Determine the (x, y) coordinate at the center of the cell enclosing the given text.  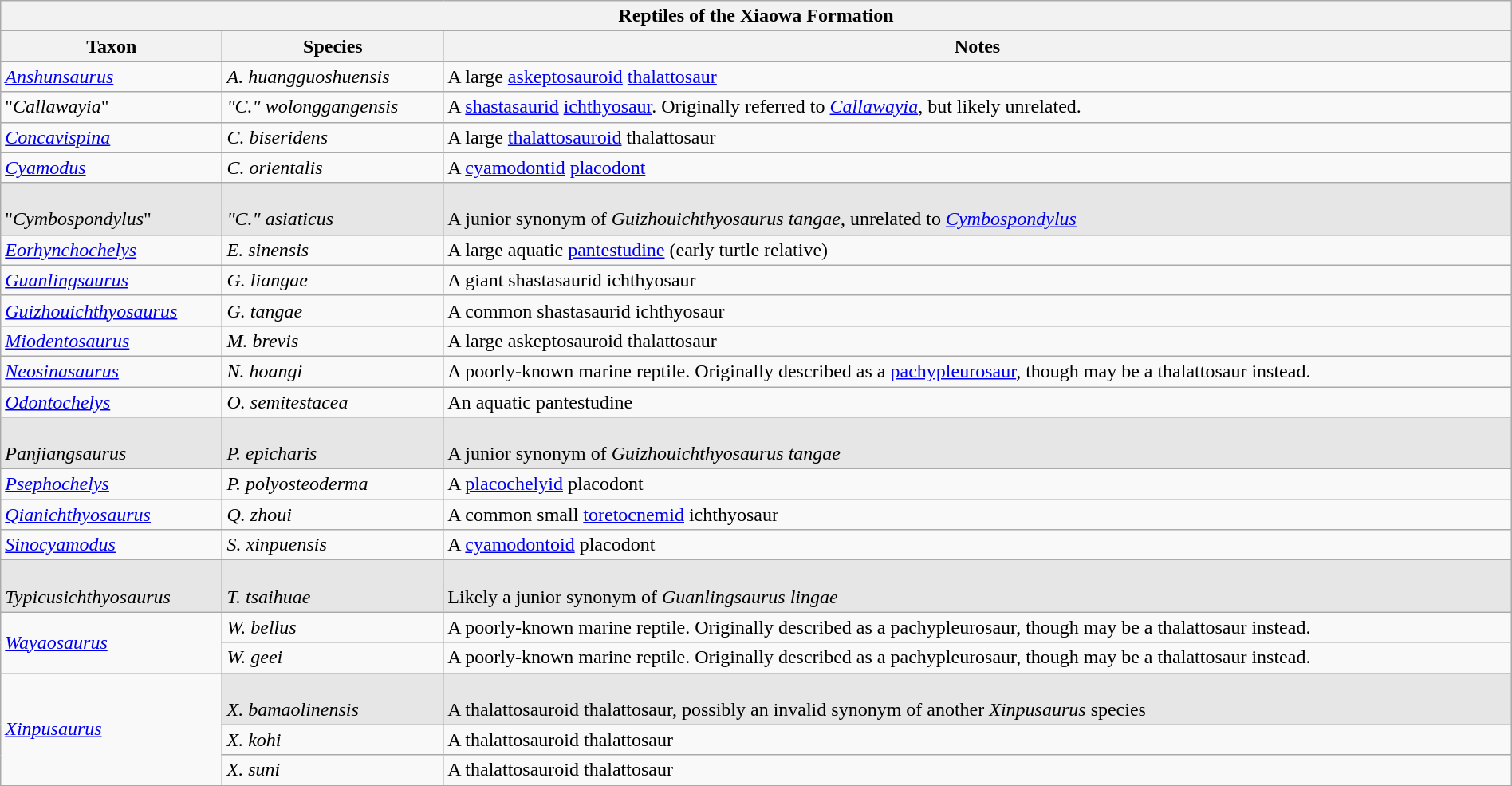
Miodentosaurus (112, 341)
Wayaosaurus (112, 642)
P. polyosteoderma (333, 484)
Xinpusaurus (112, 729)
A placochelyid placodont (978, 484)
A. huangguoshuensis (333, 77)
A large thalattosauroid thalattosaur (978, 137)
A shastasaurid ichthyosaur. Originally referred to Callawayia, but likely unrelated. (978, 107)
M. brevis (333, 341)
N. hoangi (333, 371)
Reptiles of the Xiaowa Formation (756, 16)
Typicusichthyosaurus (112, 586)
Likely a junior synonym of Guanlingsaurus lingae (978, 586)
X. bamaolinensis (333, 699)
Notes (978, 46)
C. orientalis (333, 168)
X. kohi (333, 740)
Species (333, 46)
A thalattosauroid thalattosaur, possibly an invalid synonym of another Xinpusaurus species (978, 699)
Qianichthyosaurus (112, 515)
A junior synonym of Guizhouichthyosaurus tangae, unrelated to Cymbospondylus (978, 209)
A cyamodontid placodont (978, 168)
Cyamodus (112, 168)
E. sinensis (333, 250)
Q. zhoui (333, 515)
Guanlingsaurus (112, 280)
A giant shastasaurid ichthyosaur (978, 280)
A common small toretocnemid ichthyosaur (978, 515)
Odontochelys (112, 401)
W. geei (333, 658)
"C." wolonggangensis (333, 107)
P. epicharis (333, 444)
An aquatic pantestudine (978, 401)
Anshunsaurus (112, 77)
A large aquatic pantestudine (early turtle relative) (978, 250)
T. tsaihuae (333, 586)
O. semitestacea (333, 401)
Taxon (112, 46)
G. tangae (333, 310)
A common shastasaurid ichthyosaur (978, 310)
Psephochelys (112, 484)
"Cymbospondylus" (112, 209)
Eorhynchochelys (112, 250)
Neosinasaurus (112, 371)
Sinocyamodus (112, 545)
Panjiangsaurus (112, 444)
Guizhouichthyosaurus (112, 310)
X. suni (333, 770)
"Callawayia" (112, 107)
"C." asiaticus (333, 209)
Concavispina (112, 137)
G. liangae (333, 280)
S. xinpuensis (333, 545)
W. bellus (333, 627)
A cyamodontoid placodont (978, 545)
A junior synonym of Guizhouichthyosaurus tangae (978, 444)
C. biseridens (333, 137)
